Locate the cell with the specified text and output its (X, Y) center coordinate. 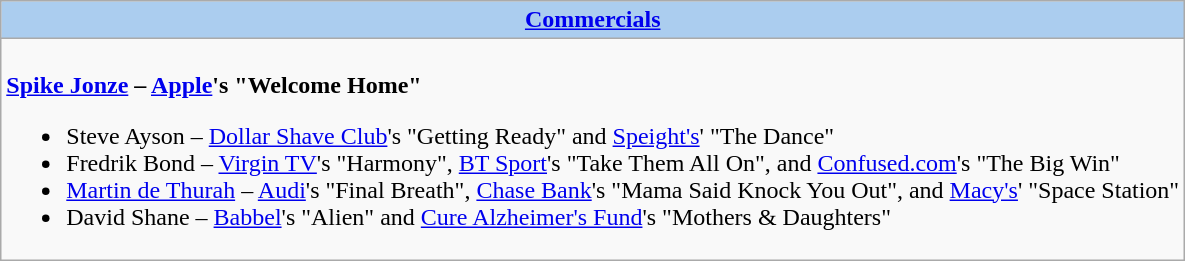
Commercials (593, 20)
